Search for the cell housing the specified text and yield its [x, y] center coordinate. 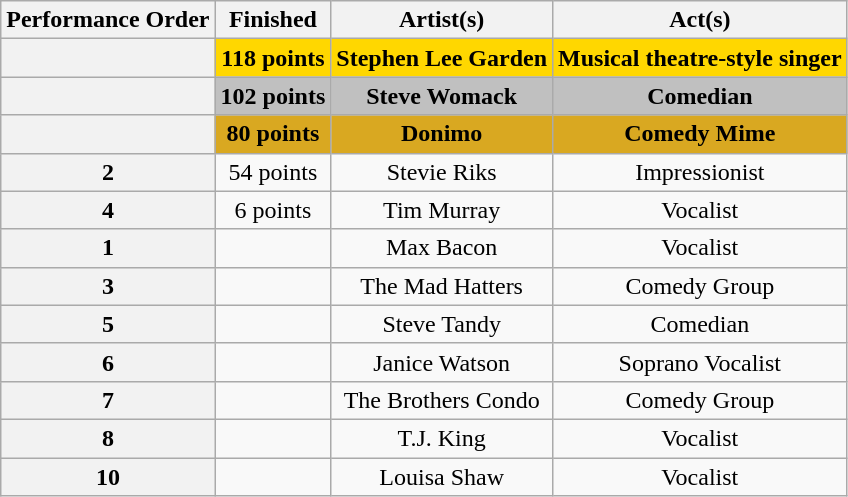
Musical theatre-style singer [700, 58]
3 [108, 286]
7 [108, 400]
T.J. King [442, 438]
Finished [273, 20]
1 [108, 248]
Tim Murray [442, 210]
Steve Womack [442, 96]
5 [108, 324]
8 [108, 438]
2 [108, 172]
The Mad Hatters [442, 286]
6 points [273, 210]
54 points [273, 172]
The Brothers Condo [442, 400]
118 points [273, 58]
Soprano Vocalist [700, 362]
6 [108, 362]
Impressionist [700, 172]
Stephen Lee Garden [442, 58]
Donimo [442, 134]
10 [108, 477]
Max Bacon [442, 248]
Artist(s) [442, 20]
Performance Order [108, 20]
Steve Tandy [442, 324]
Janice Watson [442, 362]
Louisa Shaw [442, 477]
102 points [273, 96]
80 points [273, 134]
Stevie Riks [442, 172]
4 [108, 210]
Act(s) [700, 20]
Comedy Mime [700, 134]
